From the cell containing the given text, extract its center point as (x, y) coordinate. 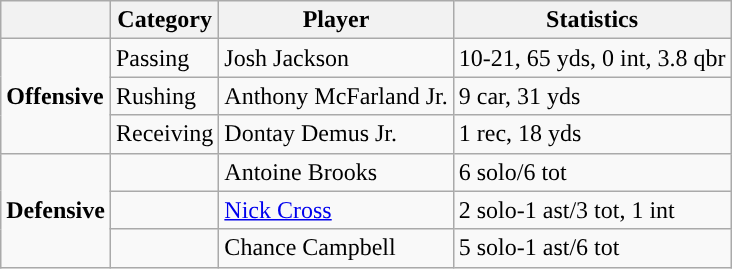
Category (164, 20)
Nick Cross (336, 210)
Player (336, 20)
Anthony McFarland Jr. (336, 96)
Dontay Demus Jr. (336, 134)
Chance Campbell (336, 248)
Passing (164, 58)
Josh Jackson (336, 58)
Statistics (592, 20)
2 solo-1 ast/3 tot, 1 int (592, 210)
5 solo-1 ast/6 tot (592, 248)
1 rec, 18 yds (592, 134)
Offensive (56, 96)
Defensive (56, 210)
6 solo/6 tot (592, 172)
Rushing (164, 96)
Antoine Brooks (336, 172)
Receiving (164, 134)
10-21, 65 yds, 0 int, 3.8 qbr (592, 58)
9 car, 31 yds (592, 96)
